Pinpoint the cell where the given text exists, returning its [x, y] midpoint coordinate. 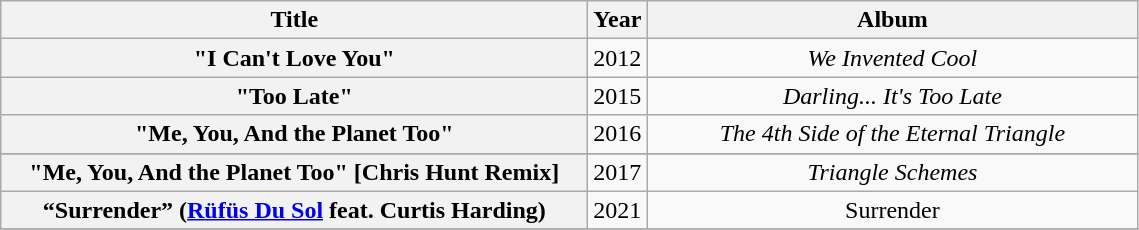
The 4th Side of the Eternal Triangle [892, 134]
Album [892, 20]
2016 [618, 134]
We Invented Cool [892, 58]
"I Can't Love You" [294, 58]
"Too Late" [294, 96]
Darling... It's Too Late [892, 96]
2015 [618, 96]
Triangle Schemes [892, 172]
2017 [618, 172]
Surrender [892, 210]
"Me, You, And the Planet Too" [Chris Hunt Remix] [294, 172]
Title [294, 20]
Year [618, 20]
2021 [618, 210]
"Me, You, And the Planet Too" [294, 134]
2012 [618, 58]
“Surrender” (Rüfüs Du Sol feat. Curtis Harding) [294, 210]
